Determine the (x, y) coordinate at the center of the cell enclosing the given text.  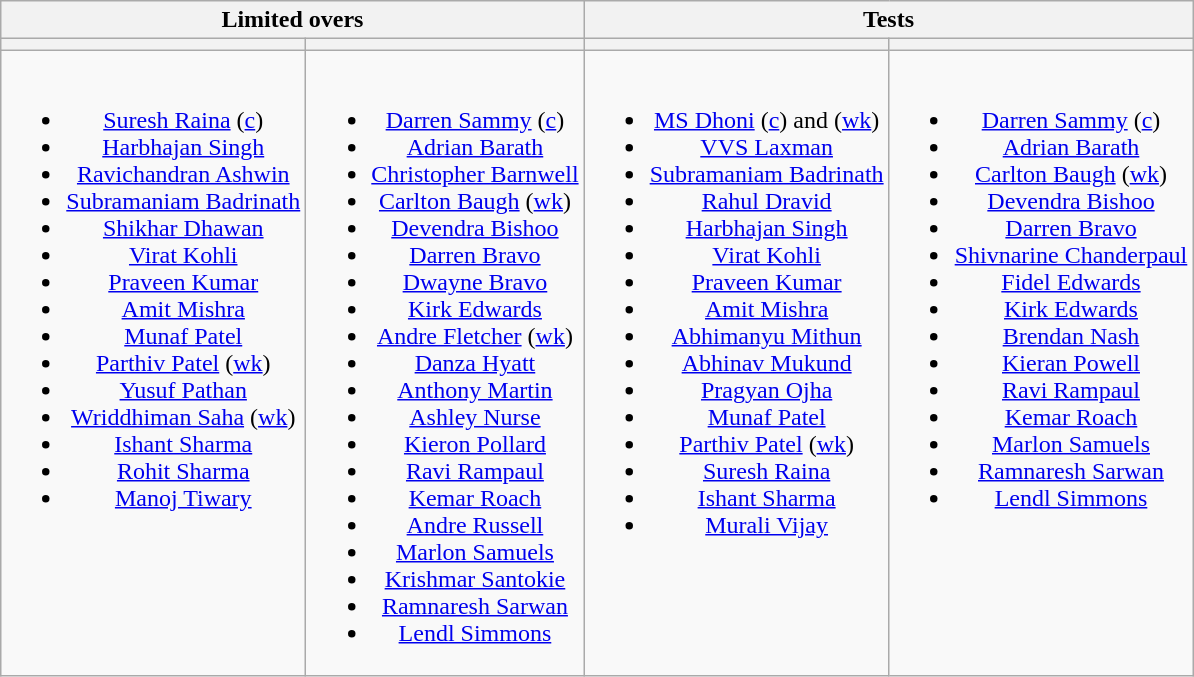
Tests (888, 20)
Limited overs (292, 20)
